Pinpoint the cell where the given text exists, returning its [x, y] midpoint coordinate. 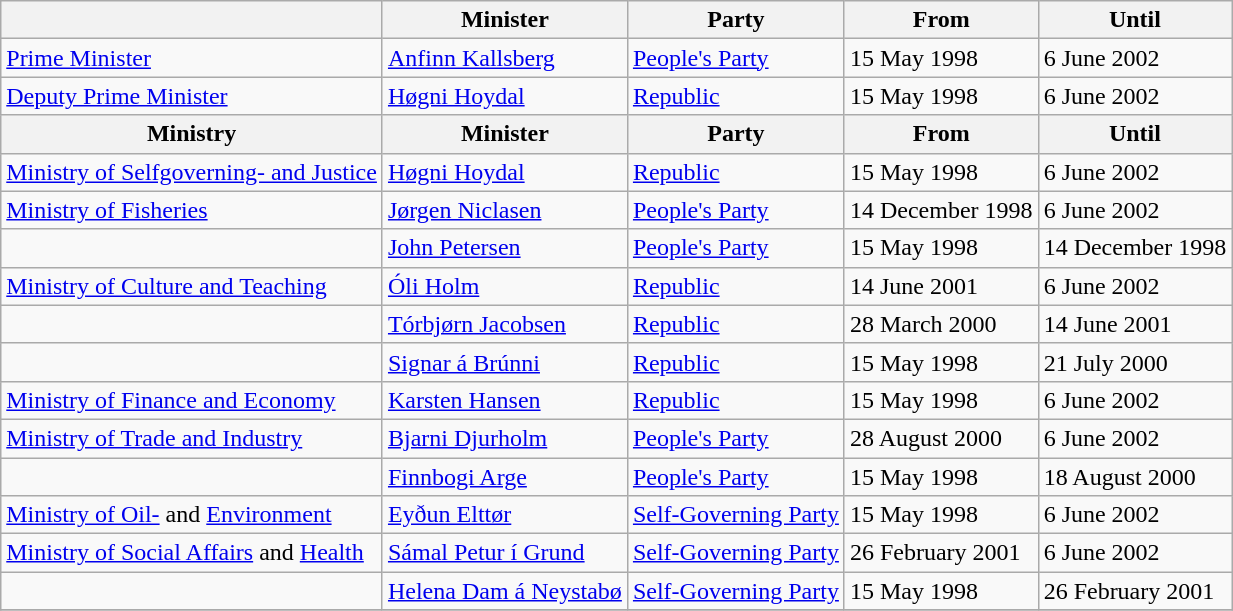
21 July 2000 [1135, 362]
Karsten Hansen [504, 400]
Sámal Petur í Grund [504, 553]
Ministry of Social Affairs and Health [192, 553]
Helena Dam á Neystabø [504, 591]
Finnbogi Arge [504, 477]
28 August 2000 [941, 438]
Ministry of Trade and Industry [192, 438]
Signar á Brúnni [504, 362]
Ministry of Oil- and Environment [192, 515]
John Petersen [504, 248]
Deputy Prime Minister [192, 96]
Bjarni Djurholm [504, 438]
Ministry [192, 134]
Óli Holm [504, 286]
Ministry of Finance and Economy [192, 400]
Ministry of Selfgoverning- and Justice [192, 172]
Jørgen Niclasen [504, 210]
Eyðun Elttør [504, 515]
18 August 2000 [1135, 477]
Ministry of Fisheries [192, 210]
Tórbjørn Jacobsen [504, 324]
Anfinn Kallsberg [504, 58]
Ministry of Culture and Teaching [192, 286]
28 March 2000 [941, 324]
Prime Minister [192, 58]
